Return [X, Y] of the center of cell containing provided text 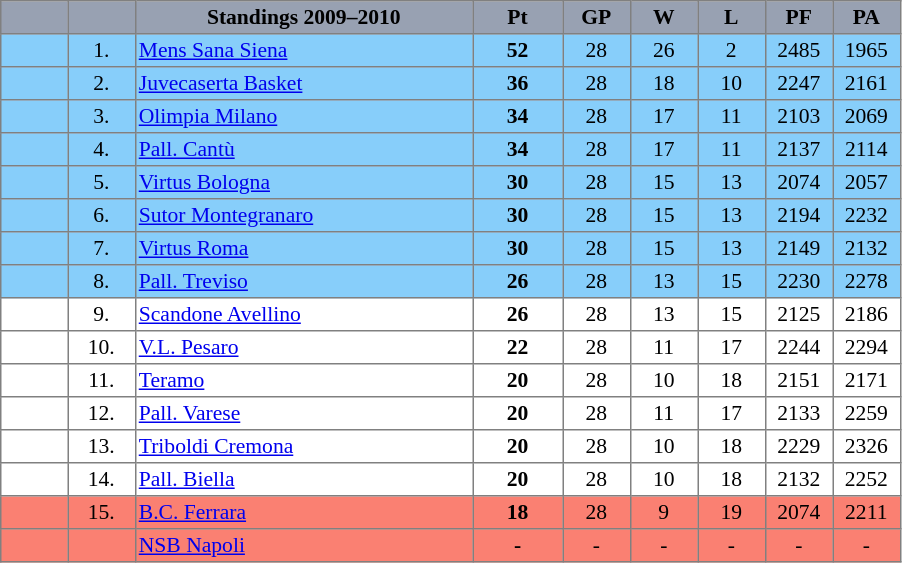
L [732, 18]
2326 [866, 446]
22 [517, 348]
15. [102, 512]
2103 [799, 116]
2. [102, 84]
2125 [799, 314]
2252 [866, 480]
GP [596, 18]
6. [102, 216]
2151 [799, 380]
Olimpia Milano [304, 116]
9 [664, 512]
36 [517, 84]
Sutor Montegranaro [304, 216]
2149 [799, 248]
Teramo [304, 380]
2259 [866, 414]
2 [732, 50]
2232 [866, 216]
Pall. Treviso [304, 282]
2114 [866, 150]
2247 [799, 84]
Virtus Roma [304, 248]
5. [102, 182]
Pt [517, 18]
2230 [799, 282]
9. [102, 314]
2485 [799, 50]
2278 [866, 282]
NSB Napoli [304, 546]
12. [102, 414]
14. [102, 480]
2171 [866, 380]
4. [102, 150]
Pall. Biella [304, 480]
Pall. Varese [304, 414]
13. [102, 446]
2244 [799, 348]
B.C. Ferrara [304, 512]
PA [866, 18]
2069 [866, 116]
2211 [866, 512]
2161 [866, 84]
1965 [866, 50]
PF [799, 18]
Juvecaserta Basket [304, 84]
2186 [866, 314]
2294 [866, 348]
V.L. Pesaro [304, 348]
Virtus Bologna [304, 182]
8. [102, 282]
Scandone Avellino [304, 314]
Triboldi Cremona [304, 446]
11. [102, 380]
7. [102, 248]
1. [102, 50]
2229 [799, 446]
19 [732, 512]
Pall. Cantù [304, 150]
Standings 2009–2010 [304, 18]
10. [102, 348]
Mens Sana Siena [304, 50]
52 [517, 50]
2194 [799, 216]
2133 [799, 414]
W [664, 18]
2137 [799, 150]
3. [102, 116]
2057 [866, 182]
